Output the (x, y) coordinate of the center of the cell containing the given text.  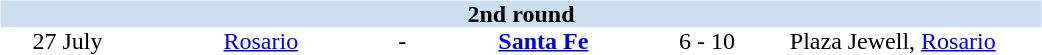
2nd round (520, 14)
6 - 10 (707, 42)
27 July (67, 42)
Santa Fe (544, 42)
Plaza Jewell, Rosario (892, 42)
Rosario (260, 42)
- (402, 42)
